Scan for the cell matching the given text and deliver its [X, Y] coordinate at center. 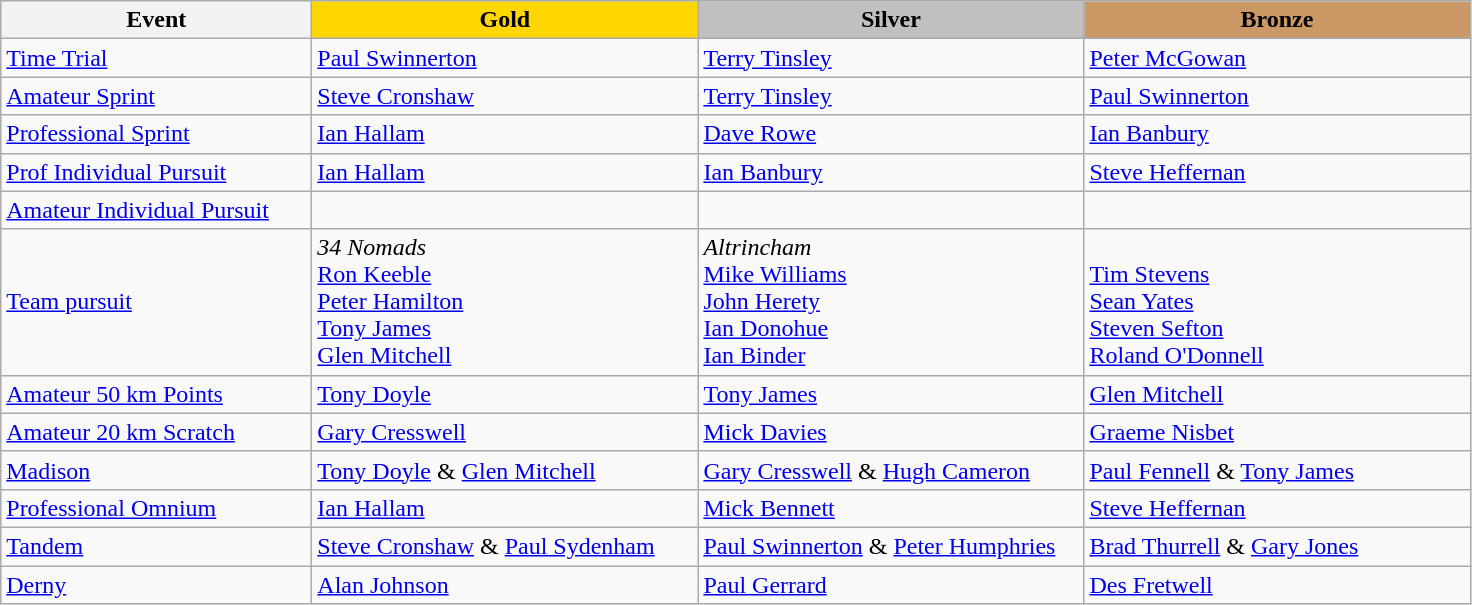
Gary Cresswell [505, 432]
Madison [156, 470]
Team pursuit [156, 302]
Glen Mitchell [1277, 394]
Professional Sprint [156, 134]
Amateur Individual Pursuit [156, 210]
Gary Cresswell & Hugh Cameron [891, 470]
Paul Gerrard [891, 585]
Tim Stevens Sean Yates Steven Sefton Roland O'Donnell [1277, 302]
Bronze [1277, 20]
Paul Swinnerton & Peter Humphries [891, 546]
Mick Davies [891, 432]
Peter McGowan [1277, 58]
Alan Johnson [505, 585]
Mick Bennett [891, 508]
Amateur Sprint [156, 96]
Dave Rowe [891, 134]
Time Trial [156, 58]
Amateur 50 km Points [156, 394]
Tony Doyle [505, 394]
Silver [891, 20]
Graeme Nisbet [1277, 432]
Tandem [156, 546]
Amateur 20 km Scratch [156, 432]
AltrinchamMike Williams John HeretyIan Donohue Ian Binder [891, 302]
Steve Cronshaw [505, 96]
Steve Cronshaw & Paul Sydenham [505, 546]
Gold [505, 20]
Derny [156, 585]
Des Fretwell [1277, 585]
Prof Individual Pursuit [156, 172]
34 NomadsRon Keeble Peter Hamilton Tony James Glen Mitchell [505, 302]
Tony James [891, 394]
Professional Omnium [156, 508]
Event [156, 20]
Paul Fennell & Tony James [1277, 470]
Tony Doyle & Glen Mitchell [505, 470]
Brad Thurrell & Gary Jones [1277, 546]
